Pinpoint the cell where the given text exists, returning its [X, Y] midpoint coordinate. 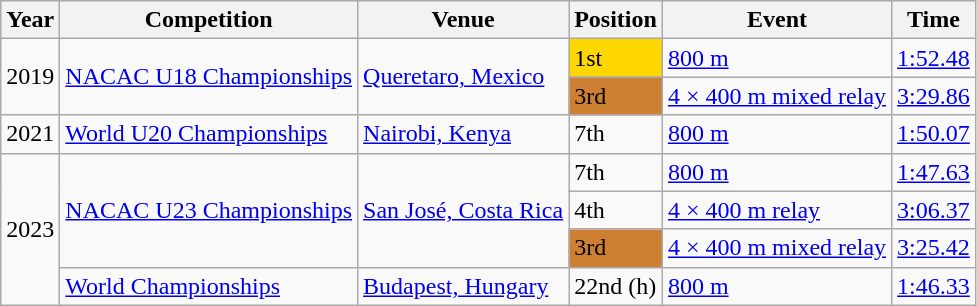
Venue [464, 20]
San José, Costa Rica [464, 210]
1:50.07 [934, 134]
4 × 400 m relay [776, 210]
Position [616, 20]
4th [616, 210]
3:06.37 [934, 210]
Year [30, 20]
World Championships [209, 286]
1:52.48 [934, 58]
1:47.63 [934, 172]
1:46.33 [934, 286]
2023 [30, 229]
3:25.42 [934, 248]
Event [776, 20]
3:29.86 [934, 96]
Budapest, Hungary [464, 286]
Nairobi, Kenya [464, 134]
Queretaro, Mexico [464, 77]
World U20 Championships [209, 134]
NACAC U18 Championships [209, 77]
Time [934, 20]
1st [616, 58]
Competition [209, 20]
NACAC U23 Championships [209, 210]
2021 [30, 134]
22nd (h) [616, 286]
2019 [30, 77]
